Return (X, Y) of the center of cell containing provided text 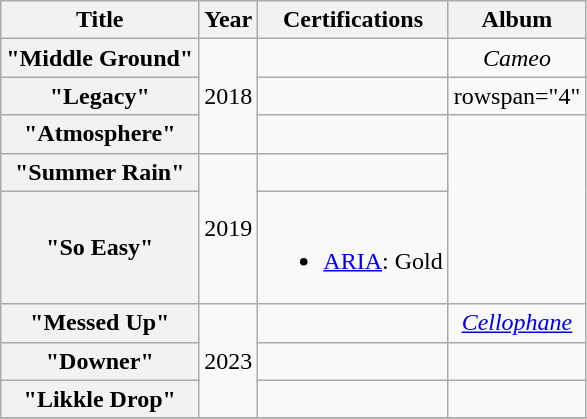
Cellophane (517, 323)
2019 (228, 228)
"Messed Up" (100, 323)
Album (517, 20)
2023 (228, 361)
"Summer Rain" (100, 172)
Certifications (353, 20)
"Downer" (100, 361)
"Middle Ground" (100, 58)
Year (228, 20)
2018 (228, 96)
"Likkle Drop" (100, 399)
"Atmosphere" (100, 134)
"So Easy" (100, 248)
Cameo (517, 58)
"Legacy" (100, 96)
rowspan="4" (517, 96)
Title (100, 20)
ARIA: Gold (353, 248)
